From the cell containing the given text, extract its center point as [x, y] coordinate. 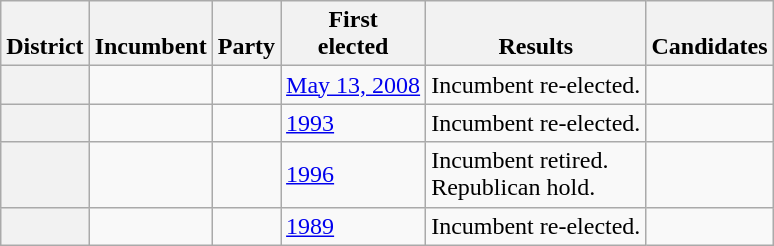
1993 [354, 123]
1996 [354, 174]
1989 [354, 226]
Results [536, 34]
Firstelected [354, 34]
May 13, 2008 [354, 85]
Incumbent [150, 34]
Candidates [710, 34]
District [45, 34]
Party [246, 34]
Incumbent retired.Republican hold. [536, 174]
